For the text-containing cell, return its midpoint in (X, Y) coordinate format. 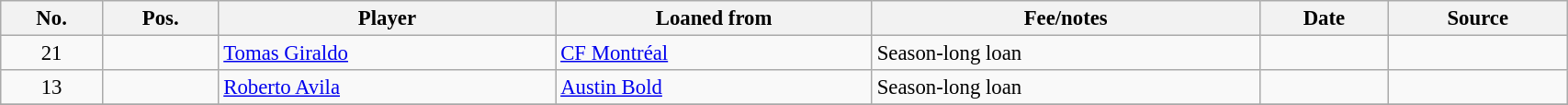
Austin Bold (715, 87)
Fee/notes (1066, 18)
Tomas Giraldo (388, 53)
21 (51, 53)
Source (1478, 18)
Player (388, 18)
Date (1325, 18)
Roberto Avila (388, 87)
Pos. (160, 18)
13 (51, 87)
CF Montréal (715, 53)
Loaned from (715, 18)
No. (51, 18)
